For the text-containing cell, return its midpoint in [x, y] coordinate format. 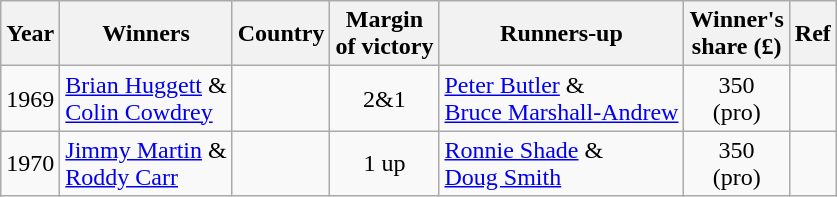
Peter Butler & Bruce Marshall-Andrew [562, 98]
1 up [384, 164]
Runners-up [562, 34]
Country [281, 34]
Ref [812, 34]
Winner'sshare (£) [736, 34]
Winners [146, 34]
Jimmy Martin &Roddy Carr [146, 164]
1969 [30, 98]
Marginof victory [384, 34]
2&1 [384, 98]
1970 [30, 164]
Year [30, 34]
Ronnie Shade & Doug Smith [562, 164]
Brian Huggett &Colin Cowdrey [146, 98]
